Extract the [X, Y] coordinate from the center of the cell holding the provided text.  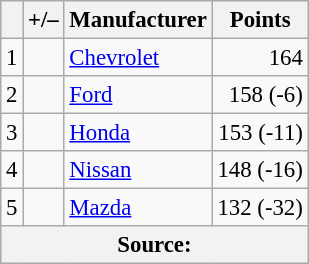
Chevrolet [138, 58]
158 (-6) [260, 95]
+/– [44, 20]
153 (-11) [260, 133]
Source: [154, 245]
Manufacturer [138, 20]
4 [12, 170]
Nissan [138, 170]
3 [12, 133]
5 [12, 208]
132 (-32) [260, 208]
164 [260, 58]
Mazda [138, 208]
1 [12, 58]
Points [260, 20]
2 [12, 95]
148 (-16) [260, 170]
Honda [138, 133]
Ford [138, 95]
